Detect which cell encompasses the target text, then output its (x, y) center coordinate. 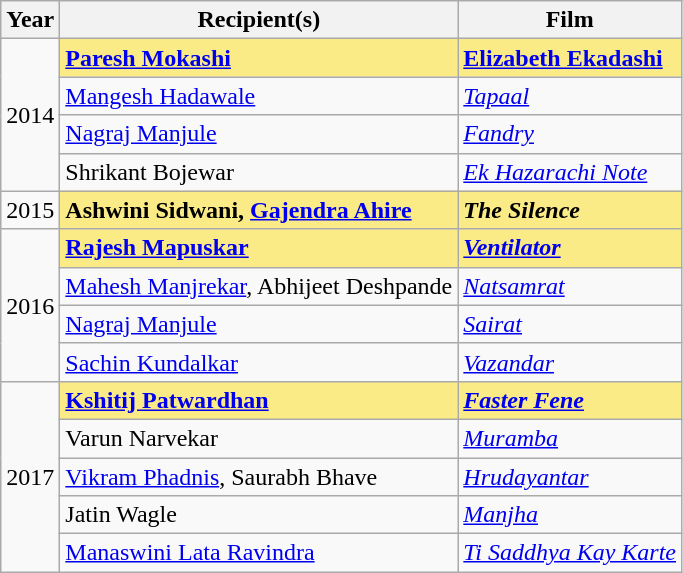
Varun Narvekar (259, 438)
Kshitij Patwardhan (259, 400)
Vikram Phadnis, Saurabh Bhave (259, 477)
2017 (30, 476)
2014 (30, 115)
Ventilator (570, 248)
Muramba (570, 438)
Shrikant Bojewar (259, 172)
Sachin Kundalkar (259, 362)
Elizabeth Ekadashi (570, 58)
Year (30, 20)
Hrudayantar (570, 477)
Fandry (570, 134)
Mangesh Hadawale (259, 96)
Ti Saddhya Kay Karte (570, 553)
Manjha (570, 515)
Rajesh Mapuskar (259, 248)
2016 (30, 305)
Film (570, 20)
Jatin Wagle (259, 515)
Ek Hazarachi Note (570, 172)
Ashwini Sidwani, Gajendra Ahire (259, 210)
Faster Fene (570, 400)
Manaswini Lata Ravindra (259, 553)
Tapaal (570, 96)
Natsamrat (570, 286)
Recipient(s) (259, 20)
Vazandar (570, 362)
Paresh Mokashi (259, 58)
The Silence (570, 210)
Sairat (570, 324)
Mahesh Manjrekar, Abhijeet Deshpande (259, 286)
2015 (30, 210)
